Identify which cell holds the provided text, then report its [X, Y] central coordinate. 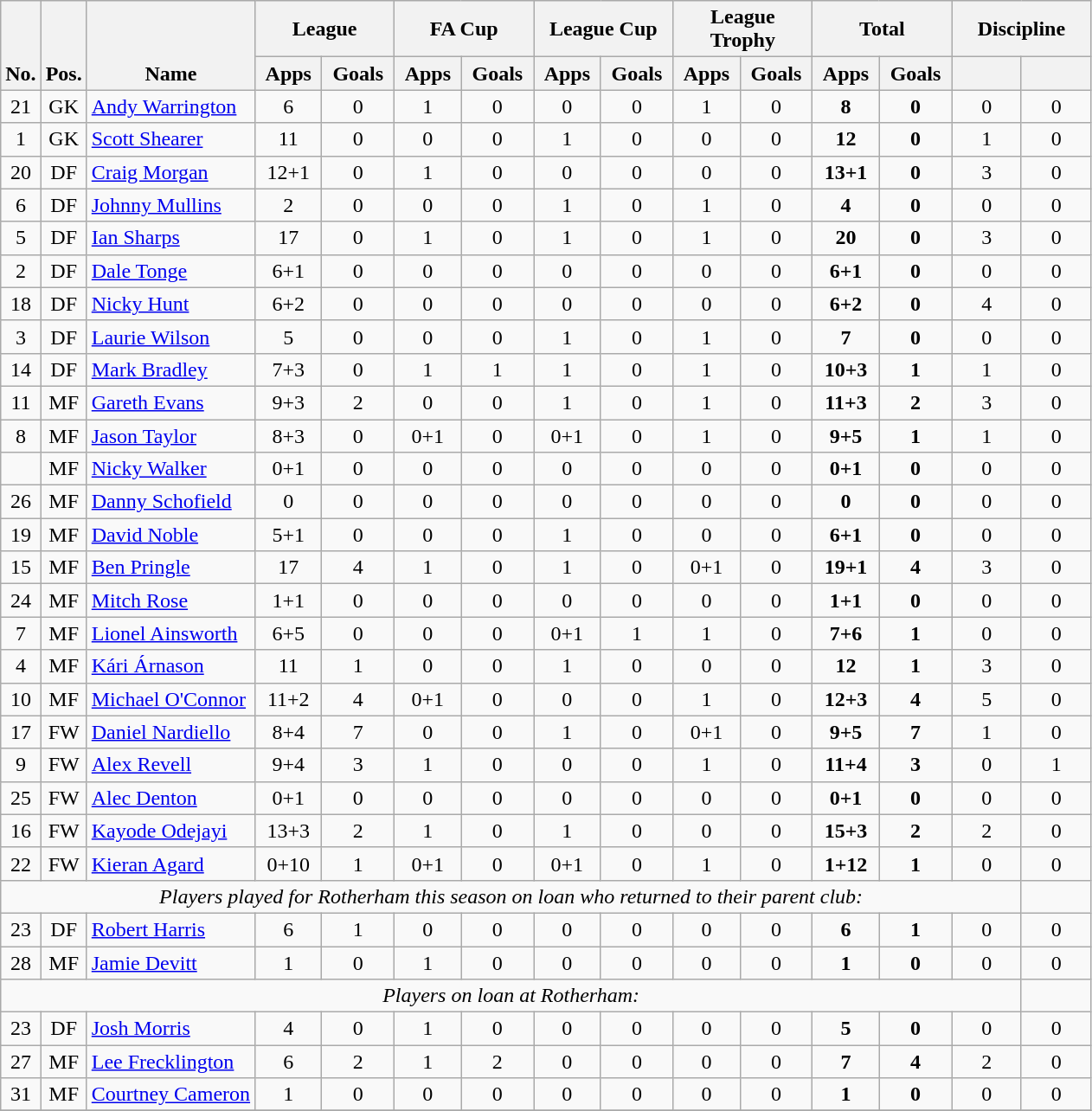
Mark Bradley [170, 369]
10+3 [846, 369]
19+1 [846, 568]
11+2 [289, 699]
9+3 [289, 402]
7+3 [289, 369]
27 [21, 1062]
9+4 [289, 765]
6+5 [289, 633]
Jamie Devitt [170, 963]
0+10 [289, 864]
Nicky Walker [170, 469]
21 [21, 106]
13+3 [289, 831]
31 [21, 1095]
28 [21, 963]
Lionel Ainsworth [170, 633]
Kári Árnason [170, 666]
15+3 [846, 831]
No. [21, 45]
8+3 [289, 435]
1+12 [846, 864]
Gareth Evans [170, 402]
Courtney Cameron [170, 1095]
Players on loan at Rotherham: [511, 996]
Nicky Hunt [170, 304]
David Noble [170, 535]
Kayode Odejayi [170, 831]
Alex Revell [170, 765]
Craig Morgan [170, 172]
Total [883, 29]
League Trophy [742, 29]
Pos. [64, 45]
26 [21, 502]
Josh Morris [170, 1029]
Name [170, 45]
24 [21, 600]
16 [21, 831]
Jason Taylor [170, 435]
Ian Sharps [170, 238]
Lee Frecklington [170, 1062]
Dale Tonge [170, 271]
15 [21, 568]
Michael O'Connor [170, 699]
Johnny Mullins [170, 205]
8+4 [289, 732]
18 [21, 304]
League [325, 29]
22 [21, 864]
11+3 [846, 402]
Mitch Rose [170, 600]
10 [21, 699]
FA Cup [464, 29]
Alec Denton [170, 798]
14 [21, 369]
Robert Harris [170, 929]
13+1 [846, 172]
League Cup [604, 29]
11+4 [846, 765]
7+6 [846, 633]
Andy Warrington [170, 106]
Daniel Nardiello [170, 732]
12+1 [289, 172]
Danny Schofield [170, 502]
9 [21, 765]
Kieran Agard [170, 864]
Players played for Rotherham this season on loan who returned to their parent club: [511, 896]
Discipline [1021, 29]
19 [21, 535]
Laurie Wilson [170, 337]
Scott Shearer [170, 139]
Ben Pringle [170, 568]
25 [21, 798]
5+1 [289, 535]
12+3 [846, 699]
